From the cell containing the given text, extract its center point as [X, Y] coordinate. 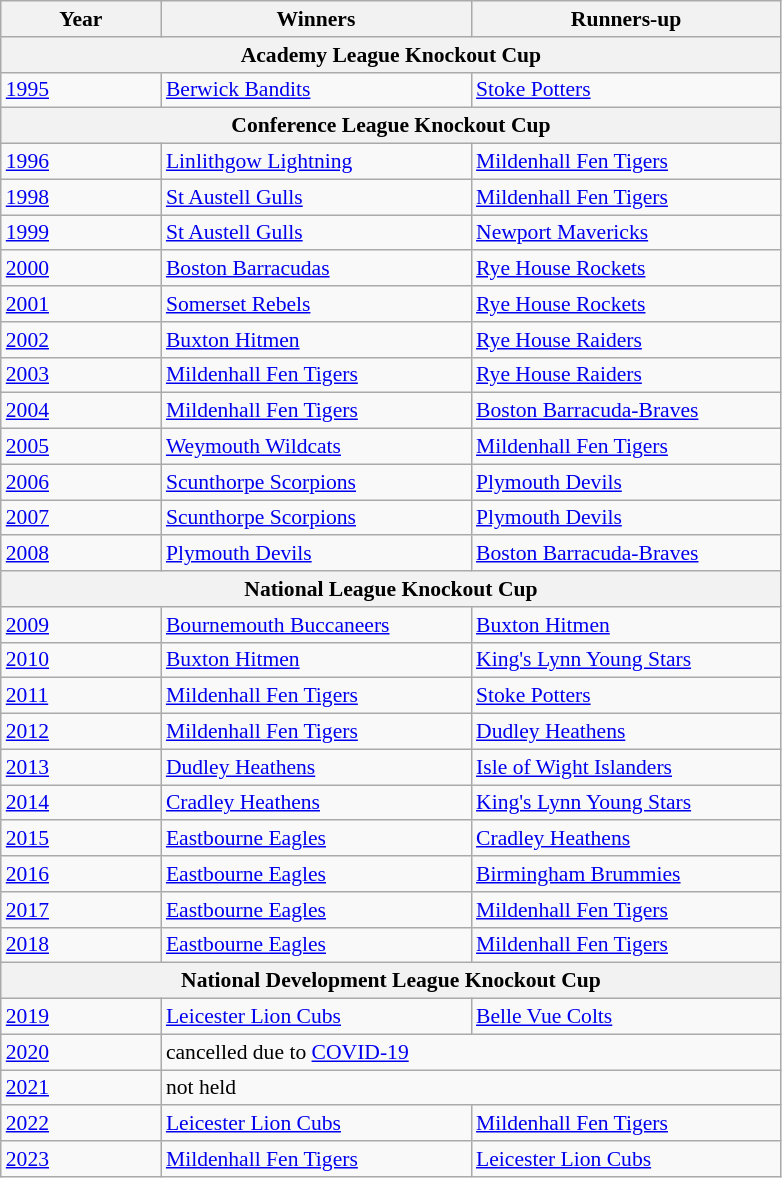
2020 [81, 1052]
Bournemouth Buccaneers [316, 625]
Winners [316, 19]
2002 [81, 340]
2008 [81, 554]
2009 [81, 625]
Newport Mavericks [626, 233]
2003 [81, 375]
Isle of Wight Islanders [626, 767]
2013 [81, 767]
1999 [81, 233]
National League Knockout Cup [391, 589]
2021 [81, 1088]
Linlithgow Lightning [316, 162]
National Development League Knockout Cup [391, 981]
2015 [81, 839]
Somerset Rebels [316, 304]
2000 [81, 269]
Runners-up [626, 19]
2016 [81, 874]
Birmingham Brummies [626, 874]
2001 [81, 304]
2006 [81, 482]
1995 [81, 90]
2012 [81, 732]
2023 [81, 1159]
not held [471, 1088]
Boston Barracudas [316, 269]
1998 [81, 197]
Belle Vue Colts [626, 1017]
Berwick Bandits [316, 90]
Year [81, 19]
2004 [81, 411]
2017 [81, 910]
1996 [81, 162]
2005 [81, 447]
2014 [81, 803]
cancelled due to COVID-19 [471, 1052]
Weymouth Wildcats [316, 447]
2022 [81, 1124]
Academy League Knockout Cup [391, 55]
2010 [81, 660]
Conference League Knockout Cup [391, 126]
2018 [81, 945]
2019 [81, 1017]
2011 [81, 696]
2007 [81, 518]
